Return the (X, Y) coordinate for the center point of the cell that contains the specified text.  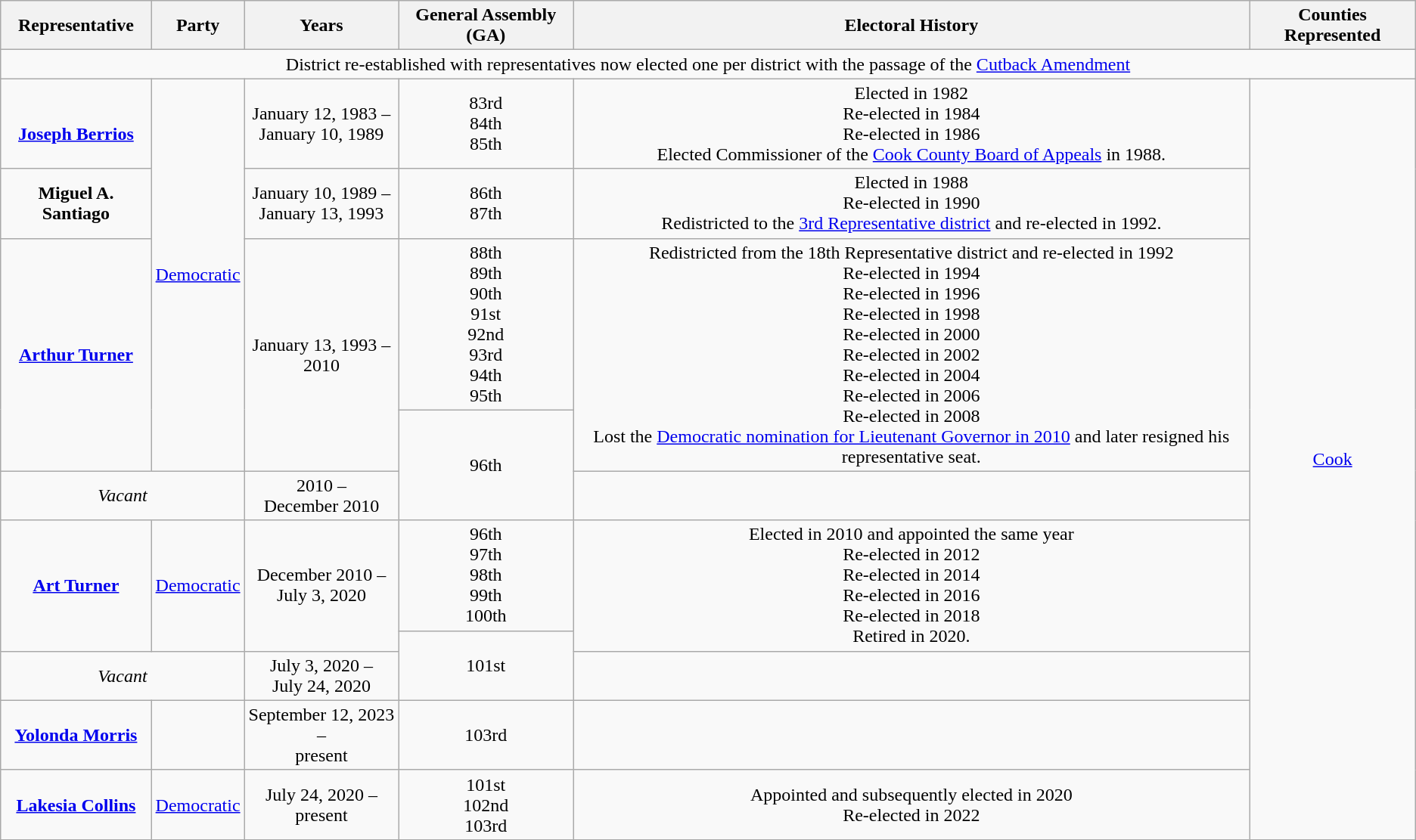
July 3, 2020 –July 24, 2020 (321, 676)
December 2010 –July 3, 2020 (321, 585)
101st (486, 665)
101st102nd103rd (486, 804)
September 12, 2023 –present (321, 735)
86th87th (486, 203)
Representative (76, 26)
Electoral History (911, 26)
Party (198, 26)
Cook (1333, 459)
January 10, 1989 –January 13, 1993 (321, 203)
January 13, 1993 –2010 (321, 355)
July 24, 2020 –present (321, 804)
103rd (486, 735)
96th97th98th99th100th (486, 575)
Years (321, 26)
Elected in 1982Re-elected in 1984Re-elected in 1986Elected Commissioner of the Cook County Board of Appeals in 1988. (911, 124)
Joseph Berrios (76, 124)
General Assembly (GA) (486, 26)
Counties Represented (1333, 26)
2010 –December 2010 (321, 496)
Yolonda Morris (76, 735)
January 12, 1983 – January 10, 1989 (321, 124)
96th (486, 465)
Appointed and subsequently elected in 2020Re-elected in 2022 (911, 804)
Miguel A. Santiago (76, 203)
83rd84th85th (486, 124)
88th89th90th91st92nd93rd94th95th (486, 324)
Art Turner (76, 585)
District re-established with representatives now elected one per district with the passage of the Cutback Amendment (708, 64)
Elected in 2010 and appointed the same yearRe-elected in 2012Re-elected in 2014Re-elected in 2016Re-elected in 2018Retired in 2020. (911, 585)
Elected in 1988Re-elected in 1990Redistricted to the 3rd Representative district and re-elected in 1992. (911, 203)
Lakesia Collins (76, 804)
Arthur Turner (76, 355)
